Detect which cell encompasses the target text, then output its (X, Y) center coordinate. 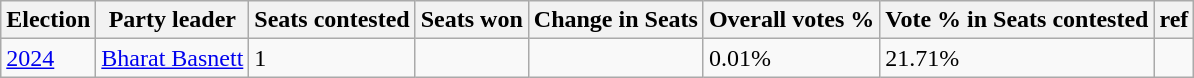
0.01% (791, 58)
ref (1174, 20)
Party leader (172, 20)
Change in Seats (616, 20)
Bharat Basnett (172, 58)
Vote % in Seats contested (1017, 20)
2024 (48, 58)
1 (332, 58)
21.71% (1017, 58)
Overall votes % (791, 20)
Election (48, 20)
Seats won (472, 20)
Seats contested (332, 20)
